Return [x, y] of the center of cell containing provided text 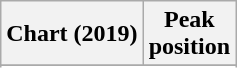
Peak position [189, 34]
Chart (2019) [72, 34]
